Detect which cell encompasses the target text, then output its (x, y) center coordinate. 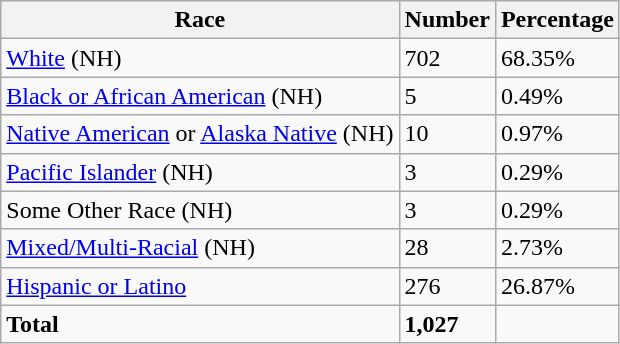
2.73% (557, 248)
Black or African American (NH) (200, 96)
0.49% (557, 96)
0.97% (557, 134)
1,027 (447, 324)
68.35% (557, 58)
276 (447, 286)
Number (447, 20)
Percentage (557, 20)
White (NH) (200, 58)
Pacific Islander (NH) (200, 172)
5 (447, 96)
Race (200, 20)
702 (447, 58)
10 (447, 134)
28 (447, 248)
Hispanic or Latino (200, 286)
26.87% (557, 286)
Native American or Alaska Native (NH) (200, 134)
Total (200, 324)
Mixed/Multi-Racial (NH) (200, 248)
Some Other Race (NH) (200, 210)
